Locate the cell with the specified text and output its [X, Y] center coordinate. 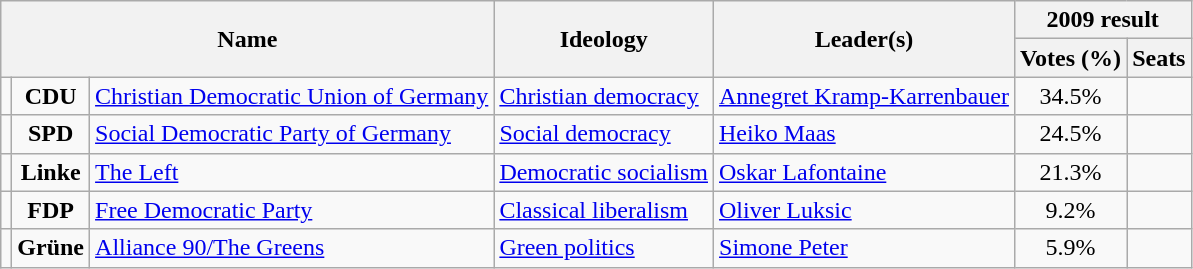
Green politics [604, 248]
Simone Peter [864, 248]
34.5% [1070, 96]
21.3% [1070, 172]
Oskar Lafontaine [864, 172]
9.2% [1070, 210]
Leader(s) [864, 39]
Seats [1159, 58]
Alliance 90/The Greens [292, 248]
Christian democracy [604, 96]
The Left [292, 172]
Name [248, 39]
Social democracy [604, 134]
Free Democratic Party [292, 210]
Linke [51, 172]
Votes (%) [1070, 58]
CDU [51, 96]
Classical liberalism [604, 210]
5.9% [1070, 248]
Democratic socialism [604, 172]
FDP [51, 210]
Christian Democratic Union of Germany [292, 96]
2009 result [1102, 20]
Grüne [51, 248]
Annegret Kramp-Karrenbauer [864, 96]
Heiko Maas [864, 134]
Ideology [604, 39]
24.5% [1070, 134]
SPD [51, 134]
Oliver Luksic [864, 210]
Social Democratic Party of Germany [292, 134]
